Scan for the cell matching the given text and deliver its (x, y) coordinate at center. 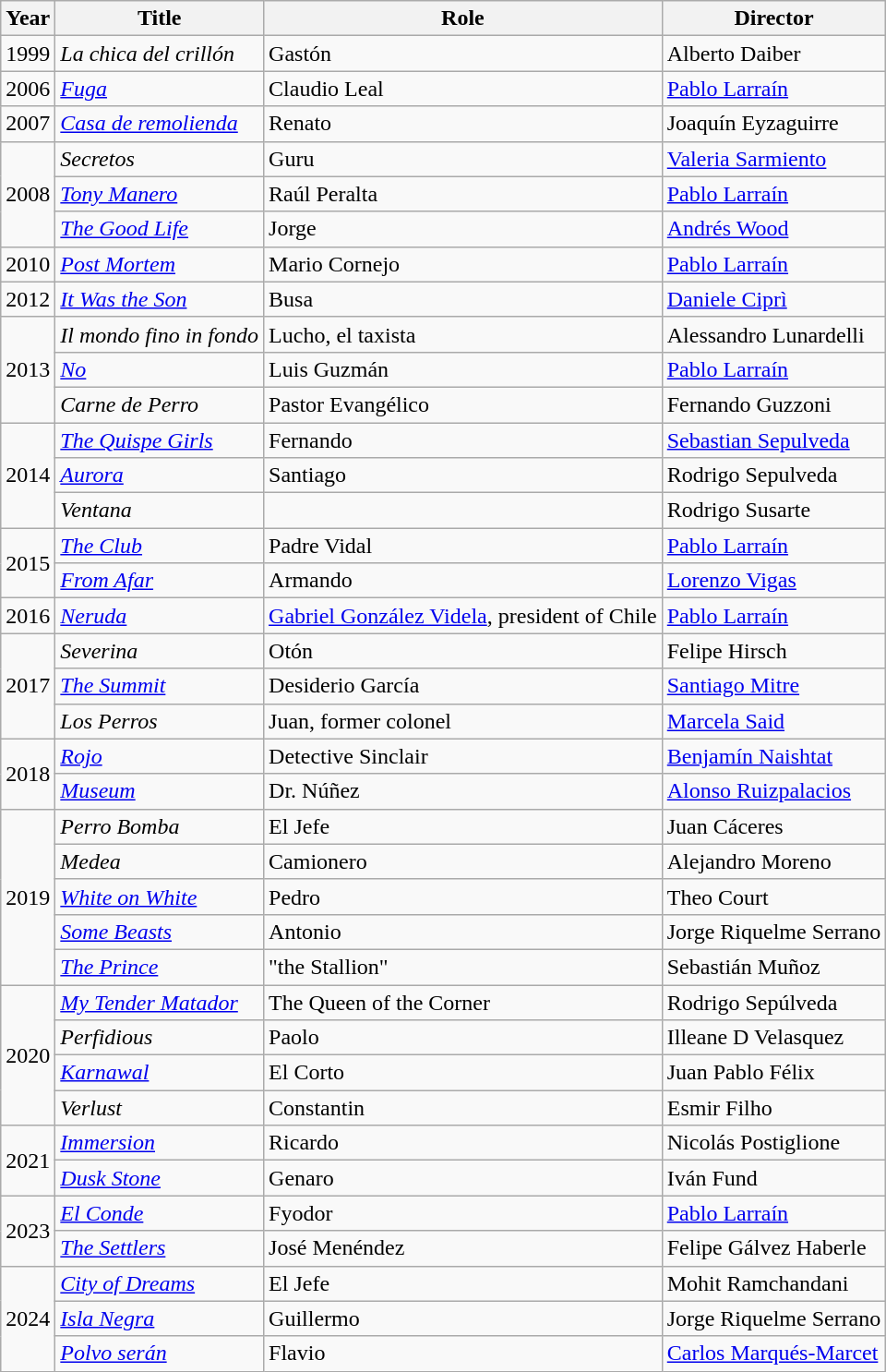
Fuga (160, 89)
2012 (28, 299)
Alejandro Moreno (773, 861)
Esmir Filho (773, 1108)
Casa de remolienda (160, 124)
My Tender Matador (160, 1002)
Constantin (463, 1108)
Gabriel González Videla, president of Chile (463, 616)
Rodrigo Sepulveda (773, 475)
Pedro (463, 897)
Fernando Guzzoni (773, 404)
Dusk Stone (160, 1178)
Nicolás Postiglione (773, 1143)
Severina (160, 651)
Sebastian Sepulveda (773, 440)
Jorge (463, 229)
Guru (463, 159)
Ventana (160, 511)
Theo Court (773, 897)
2010 (28, 264)
Neruda (160, 616)
Mario Cornejo (463, 264)
Iván Fund (773, 1178)
2015 (28, 563)
Valeria Sarmiento (773, 159)
Rodrigo Sepúlveda (773, 1002)
2014 (28, 475)
Medea (160, 861)
Fyodor (463, 1213)
2008 (28, 194)
Year (28, 18)
2013 (28, 369)
Armando (463, 581)
Immersion (160, 1143)
Felipe Hirsch (773, 651)
Claudio Leal (463, 89)
2016 (28, 616)
Benjamín Naishtat (773, 756)
Rojo (160, 756)
Tony Manero (160, 194)
Polvo serán (160, 1354)
It Was the Son (160, 299)
Luis Guzmán (463, 369)
Genaro (463, 1178)
Joaquín Eyzaguirre (773, 124)
Mohit Ramchandani (773, 1283)
2007 (28, 124)
Otón (463, 651)
Director (773, 18)
Lucho, el taxista (463, 334)
José Menéndez (463, 1248)
Juan Pablo Félix (773, 1073)
Detective Sinclair (463, 756)
No (160, 369)
Pastor Evangélico (463, 404)
Carne de Perro (160, 404)
Title (160, 18)
Role (463, 18)
Illeane D Velasquez (773, 1038)
From Afar (160, 581)
White on White (160, 897)
Aurora (160, 475)
The Quispe Girls (160, 440)
Daniele Ciprì (773, 299)
2024 (28, 1318)
La chica del crillón (160, 54)
Lorenzo Vigas (773, 581)
Guillermo (463, 1318)
Sebastián Muñoz (773, 967)
Juan Cáceres (773, 826)
1999 (28, 54)
Paolo (463, 1038)
Gastón (463, 54)
2023 (28, 1231)
The Good Life (160, 229)
Isla Negra (160, 1318)
Alessandro Lunardelli (773, 334)
Marcela Said (773, 721)
Antonio (463, 932)
Flavio (463, 1354)
Padre Vidal (463, 546)
2006 (28, 89)
Fernando (463, 440)
Il mondo fino in fondo (160, 334)
Dr. Núñez (463, 791)
The Club (160, 546)
2017 (28, 686)
Verlust (160, 1108)
Museum (160, 791)
Santiago Mitre (773, 686)
Raúl Peralta (463, 194)
Perro Bomba (160, 826)
The Queen of the Corner (463, 1002)
Secretos (160, 159)
City of Dreams (160, 1283)
Renato (463, 124)
The Prince (160, 967)
Camionero (463, 861)
2018 (28, 774)
"the Stallion" (463, 967)
Alberto Daiber (773, 54)
Perfidious (160, 1038)
Santiago (463, 475)
Desiderio García (463, 686)
2020 (28, 1054)
Rodrigo Susarte (773, 511)
Karnawal (160, 1073)
Los Perros (160, 721)
Post Mortem (160, 264)
El Conde (160, 1213)
Carlos Marqués-Marcet (773, 1354)
2021 (28, 1161)
Alonso Ruizpalacios (773, 791)
Busa (463, 299)
Juan, former colonel (463, 721)
The Settlers (160, 1248)
Ricardo (463, 1143)
Andrés Wood (773, 229)
2019 (28, 897)
The Summit (160, 686)
Felipe Gálvez Haberle (773, 1248)
El Corto (463, 1073)
Some Beasts (160, 932)
